Scan for the cell matching the given text and deliver its [X, Y] coordinate at center. 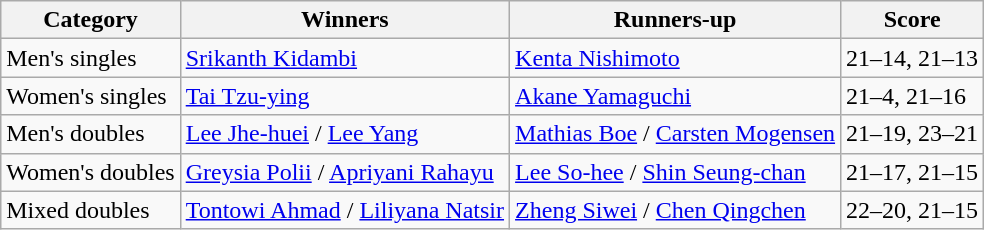
Women's singles [90, 96]
21–4, 21–16 [912, 96]
Lee So-hee / Shin Seung-chan [676, 172]
21–17, 21–15 [912, 172]
Women's doubles [90, 172]
21–14, 21–13 [912, 58]
Greysia Polii / Apriyani Rahayu [344, 172]
Mathias Boe / Carsten Mogensen [676, 134]
Akane Yamaguchi [676, 96]
Mixed doubles [90, 210]
Tontowi Ahmad / Liliyana Natsir [344, 210]
Tai Tzu-ying [344, 96]
21–19, 23–21 [912, 134]
Winners [344, 20]
Score [912, 20]
Men's doubles [90, 134]
Srikanth Kidambi [344, 58]
Category [90, 20]
Runners-up [676, 20]
Zheng Siwei / Chen Qingchen [676, 210]
Kenta Nishimoto [676, 58]
Men's singles [90, 58]
Lee Jhe-huei / Lee Yang [344, 134]
22–20, 21–15 [912, 210]
